Identify which cell holds the provided text, then report its [X, Y] central coordinate. 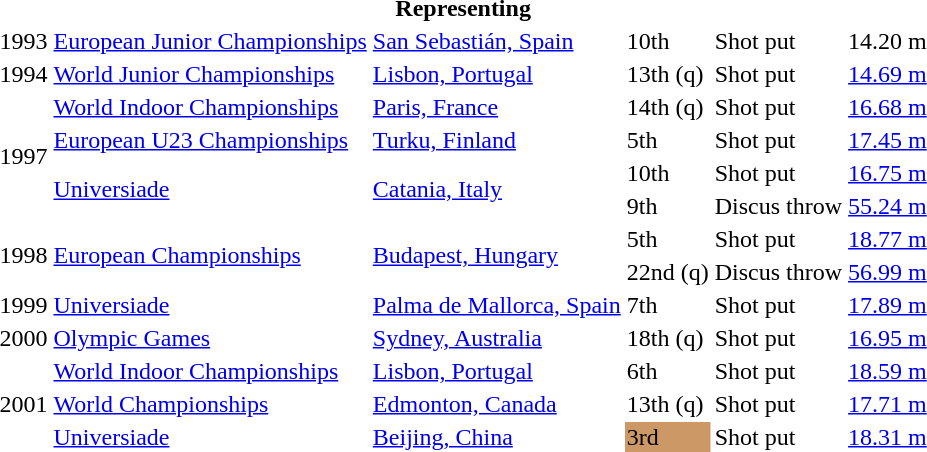
Edmonton, Canada [496, 404]
European Junior Championships [210, 41]
European Championships [210, 256]
18th (q) [668, 338]
World Junior Championships [210, 74]
Palma de Mallorca, Spain [496, 305]
3rd [668, 437]
22nd (q) [668, 272]
9th [668, 206]
Beijing, China [496, 437]
Paris, France [496, 107]
6th [668, 371]
Olympic Games [210, 338]
World Championships [210, 404]
Turku, Finland [496, 140]
7th [668, 305]
San Sebastián, Spain [496, 41]
Budapest, Hungary [496, 256]
Catania, Italy [496, 190]
Sydney, Australia [496, 338]
European U23 Championships [210, 140]
14th (q) [668, 107]
